Return [x, y] of the center of cell containing provided text 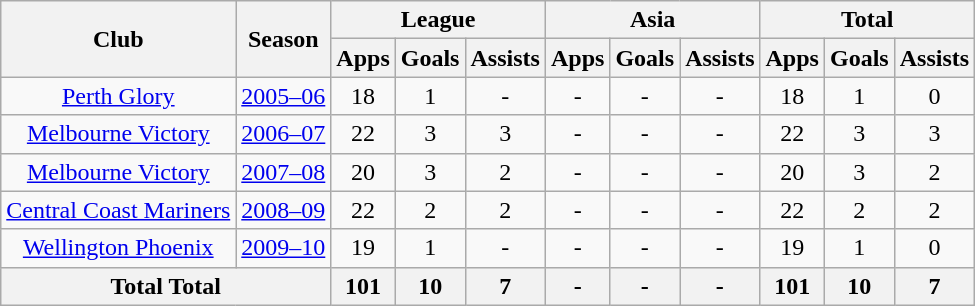
Central Coast Mariners [118, 210]
Season [284, 39]
2009–10 [284, 248]
Wellington Phoenix [118, 248]
Total Total [166, 286]
Total [868, 20]
Asia [652, 20]
Perth Glory [118, 96]
Club [118, 39]
2006–07 [284, 134]
League [438, 20]
2007–08 [284, 172]
2008–09 [284, 210]
2005–06 [284, 96]
